Detect which cell encompasses the target text, then output its [x, y] center coordinate. 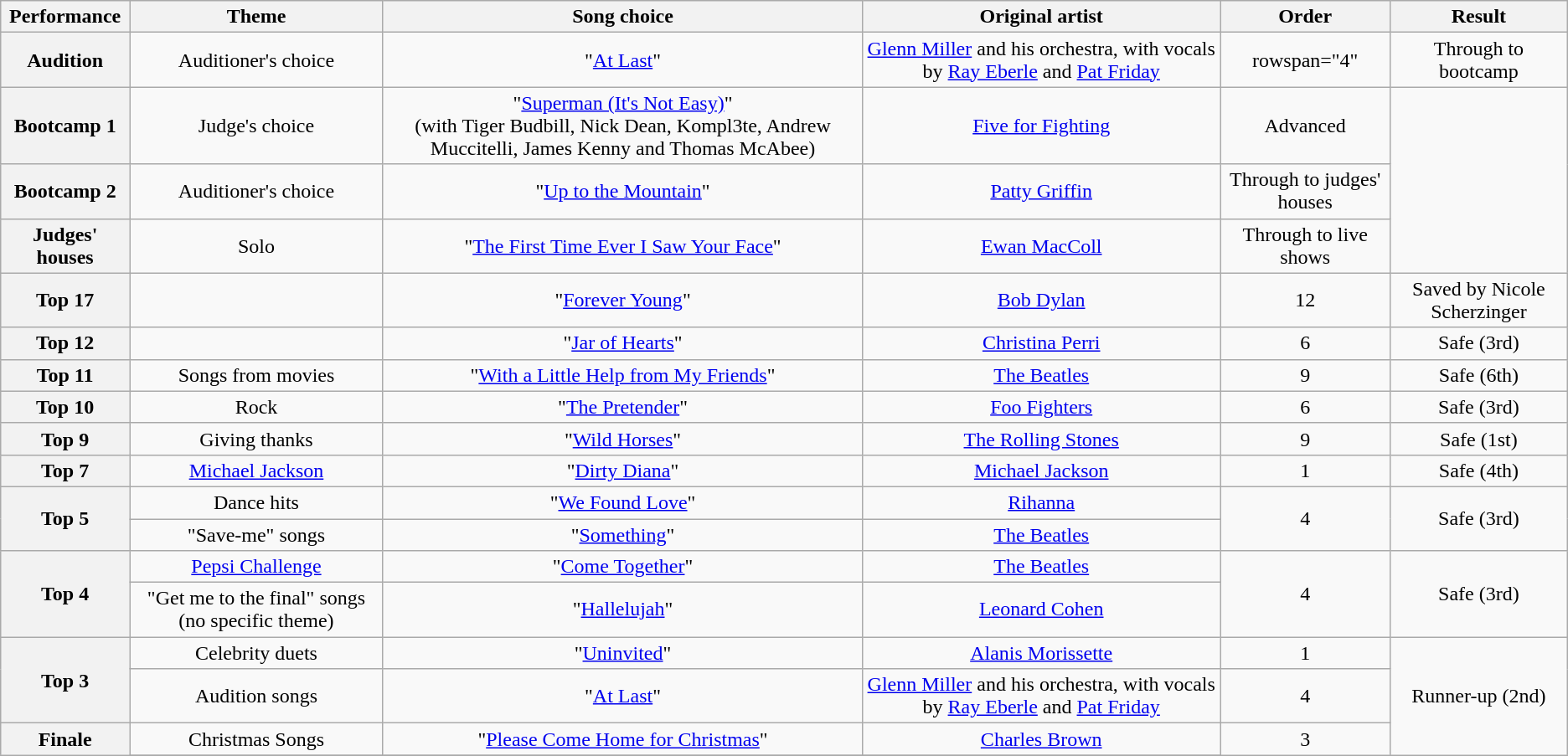
Result [1479, 17]
"Save-me" songs [256, 535]
Finale [65, 739]
Top 10 [65, 407]
12 [1305, 300]
Through to bootcamp [1479, 60]
Top 9 [65, 439]
Five for Fighting [1042, 126]
Alanis Morissette [1042, 653]
"Superman (It's Not Easy)" (with Tiger Budbill, Nick Dean, Kompl3te, Andrew Muccitelli, James Kenny and Thomas McAbee) [622, 126]
Solo [256, 246]
Audition [65, 60]
Christmas Songs [256, 739]
Advanced [1305, 126]
Saved by Nicole Scherzinger [1479, 300]
The Rolling Stones [1042, 439]
"Something" [622, 535]
"Come Together" [622, 567]
Top 4 [65, 594]
Top 17 [65, 300]
Judge's choice [256, 126]
Theme [256, 17]
Songs from movies [256, 375]
Top 11 [65, 375]
"Jar of Hearts" [622, 343]
Safe (1st) [1479, 439]
Order [1305, 17]
"Please Come Home for Christmas" [622, 739]
Pepsi Challenge [256, 567]
"Uninvited" [622, 653]
Patty Griffin [1042, 191]
Giving thanks [256, 439]
Rihanna [1042, 502]
"The First Time Ever I Saw Your Face" [622, 246]
Bootcamp 2 [65, 191]
Judges' houses [65, 246]
Top 7 [65, 471]
Audition songs [256, 697]
Bootcamp 1 [65, 126]
Dance hits [256, 502]
"Dirty Diana" [622, 471]
"With a Little Help from My Friends" [622, 375]
Through to live shows [1305, 246]
Safe (6th) [1479, 375]
Safe (4th) [1479, 471]
Charles Brown [1042, 739]
Top 3 [65, 680]
Leonard Cohen [1042, 609]
Through to judges' houses [1305, 191]
Performance [65, 17]
Runner-up (2nd) [1479, 697]
Original artist [1042, 17]
Foo Fighters [1042, 407]
Bob Dylan [1042, 300]
Ewan MacColl [1042, 246]
Christina Perri [1042, 343]
Song choice [622, 17]
"Wild Horses" [622, 439]
3 [1305, 739]
"We Found Love" [622, 502]
"The Pretender" [622, 407]
Rock [256, 407]
Top 5 [65, 518]
"Forever Young" [622, 300]
"Hallelujah" [622, 609]
Top 12 [65, 343]
rowspan="4" [1305, 60]
"Get me to the final" songs (no specific theme) [256, 609]
"Up to the Mountain" [622, 191]
Celebrity duets [256, 653]
